Capture the cell that displays the provided text and extract its (X, Y) central coordinate. 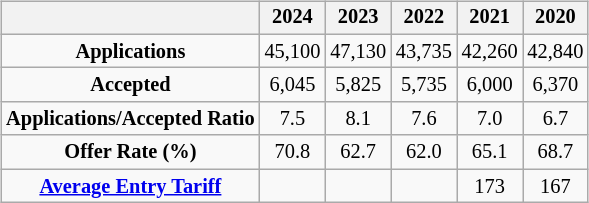
6,000 (490, 85)
62.7 (358, 152)
42,840 (556, 51)
42,260 (490, 51)
167 (556, 186)
8.1 (358, 119)
45,100 (293, 51)
5,825 (358, 85)
7.5 (293, 119)
7.0 (490, 119)
6,045 (293, 85)
Average Entry Tariff (130, 186)
62.0 (424, 152)
2020 (556, 18)
2021 (490, 18)
173 (490, 186)
Applications/Accepted Ratio (130, 119)
70.8 (293, 152)
65.1 (490, 152)
5,735 (424, 85)
Offer Rate (%) (130, 152)
7.6 (424, 119)
2024 (293, 18)
2022 (424, 18)
Applications (130, 51)
Accepted (130, 85)
6,370 (556, 85)
2023 (358, 18)
43,735 (424, 51)
68.7 (556, 152)
6.7 (556, 119)
47,130 (358, 51)
